For the text-containing cell, return its midpoint in (X, Y) coordinate format. 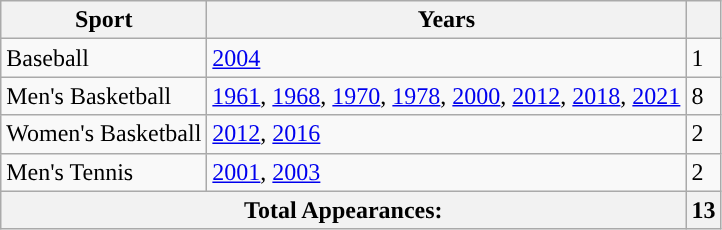
2001, 2003 (446, 172)
Sport (104, 20)
1961, 1968, 1970, 1978, 2000, 2012, 2018, 2021 (446, 96)
13 (704, 210)
Men's Tennis (104, 172)
1 (704, 58)
Men's Basketball (104, 96)
Women's Basketball (104, 134)
Years (446, 20)
Baseball (104, 58)
Total Appearances: (344, 210)
2004 (446, 58)
2012, 2016 (446, 134)
8 (704, 96)
